Return [x, y] of the center of cell containing provided text 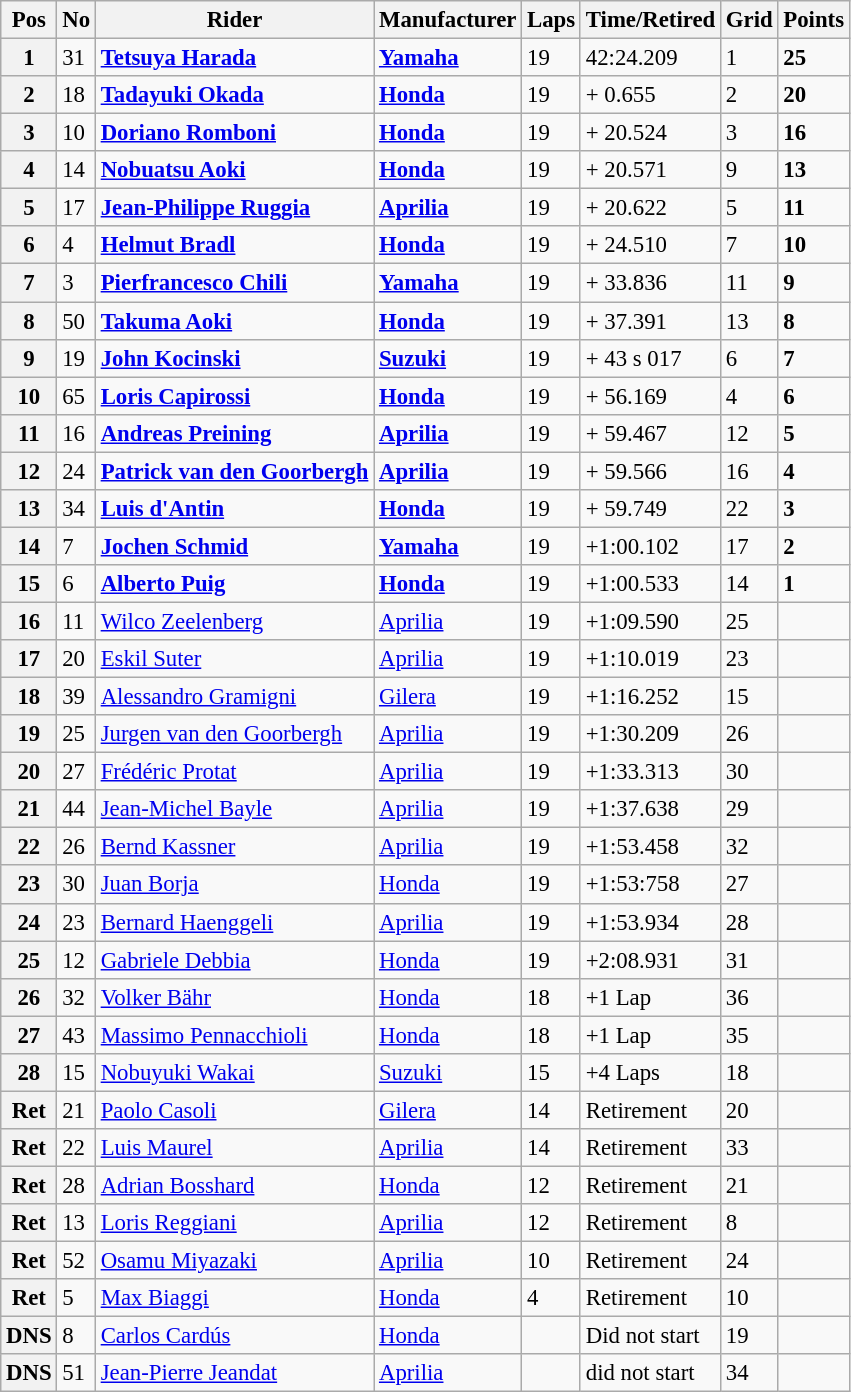
51 [76, 1373]
+1:00.102 [650, 546]
Laps [552, 20]
Luis Maurel [234, 1148]
Helmut Bradl [234, 245]
+1:53.458 [650, 847]
+ 0.655 [650, 95]
35 [750, 1035]
Wilco Zeelenberg [234, 621]
Andreas Preining [234, 433]
+1:37.638 [650, 809]
50 [76, 321]
Carlos Cardús [234, 1336]
Takuma Aoki [234, 321]
Loris Reggiani [234, 1223]
Massimo Pennacchioli [234, 1035]
Osamu Miyazaki [234, 1261]
+1:09.590 [650, 621]
Nobuatsu Aoki [234, 170]
+1:33.313 [650, 772]
+ 20.622 [650, 208]
43 [76, 1035]
+ 56.169 [650, 396]
Frédéric Protat [234, 772]
Max Biaggi [234, 1298]
+ 33.836 [650, 283]
Paolo Casoli [234, 1110]
+ 59.467 [650, 433]
Gabriele Debbia [234, 960]
Volker Bähr [234, 997]
Adrian Bosshard [234, 1185]
did not start [650, 1373]
Rider [234, 20]
Jean-Pierre Jeandat [234, 1373]
Time/Retired [650, 20]
29 [750, 809]
Luis d'Antin [234, 509]
Bernard Haenggeli [234, 922]
Loris Capirossi [234, 396]
+ 43 s 017 [650, 358]
+ 24.510 [650, 245]
Alberto Puig [234, 584]
Jean-Michel Bayle [234, 809]
Juan Borja [234, 885]
+ 59.566 [650, 471]
+4 Laps [650, 1073]
33 [750, 1148]
Nobuyuki Wakai [234, 1073]
John Kocinski [234, 358]
44 [76, 809]
Alessandro Gramigni [234, 697]
Eskil Suter [234, 659]
+ 59.749 [650, 509]
+ 20.571 [650, 170]
Manufacturer [448, 20]
Patrick van den Goorbergh [234, 471]
Points [814, 20]
Grid [750, 20]
+2:08.931 [650, 960]
Pierfrancesco Chili [234, 283]
Tetsuya Harada [234, 58]
+1:30.209 [650, 734]
42:24.209 [650, 58]
Jochen Schmid [234, 546]
Did not start [650, 1336]
+1:53:758 [650, 885]
Tadayuki Okada [234, 95]
+1:16.252 [650, 697]
+1:00.533 [650, 584]
65 [76, 396]
Jean-Philippe Ruggia [234, 208]
No [76, 20]
+1:53.934 [650, 922]
Jurgen van den Goorbergh [234, 734]
Bernd Kassner [234, 847]
+ 37.391 [650, 321]
36 [750, 997]
+1:10.019 [650, 659]
39 [76, 697]
52 [76, 1261]
Doriano Romboni [234, 133]
+ 20.524 [650, 133]
Pos [29, 20]
